Pinpoint the cell where the given text exists, returning its (X, Y) midpoint coordinate. 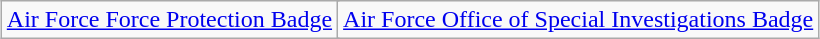
Air Force Force Protection Badge (169, 20)
Air Force Office of Special Investigations Badge (578, 20)
